Return the (x, y) coordinate for the center point of the cell that contains the specified text.  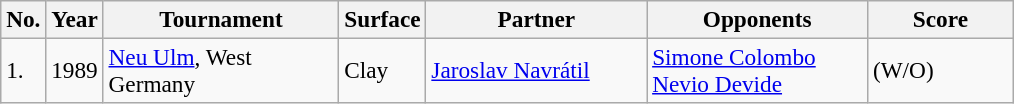
Score (941, 19)
(W/O) (941, 70)
Opponents (758, 19)
Partner (536, 19)
1. (24, 70)
Tournament (221, 19)
Year (74, 19)
Clay (382, 70)
Surface (382, 19)
Jaroslav Navrátil (536, 70)
Simone Colombo Nevio Devide (758, 70)
Neu Ulm, West Germany (221, 70)
1989 (74, 70)
No. (24, 19)
